From the cell containing the given text, extract its center point as (X, Y) coordinate. 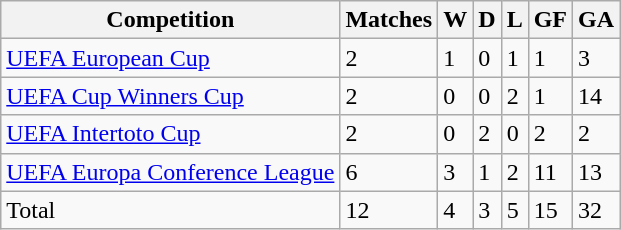
Total (170, 210)
13 (596, 172)
4 (456, 210)
5 (514, 210)
D (487, 20)
12 (389, 210)
UEFA Europa Conference League (170, 172)
11 (550, 172)
UEFA Intertoto Cup (170, 134)
W (456, 20)
Matches (389, 20)
Competition (170, 20)
15 (550, 210)
6 (389, 172)
L (514, 20)
GA (596, 20)
14 (596, 96)
UEFA European Cup (170, 58)
32 (596, 210)
GF (550, 20)
UEFA Cup Winners Cup (170, 96)
